Output the [X, Y] coordinate of the center of the cell containing the given text.  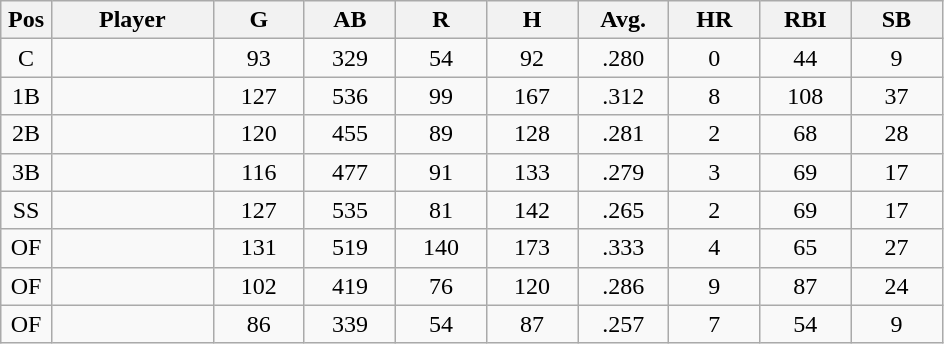
.333 [624, 248]
108 [806, 96]
0 [714, 58]
.286 [624, 286]
86 [258, 324]
140 [440, 248]
142 [532, 210]
R [440, 20]
H [532, 20]
81 [440, 210]
G [258, 20]
8 [714, 96]
329 [350, 58]
SB [896, 20]
455 [350, 134]
SS [26, 210]
93 [258, 58]
28 [896, 134]
65 [806, 248]
.279 [624, 172]
24 [896, 286]
C [26, 58]
102 [258, 286]
7 [714, 324]
.281 [624, 134]
167 [532, 96]
116 [258, 172]
3 [714, 172]
HR [714, 20]
.280 [624, 58]
.257 [624, 324]
519 [350, 248]
173 [532, 248]
AB [350, 20]
128 [532, 134]
Avg. [624, 20]
44 [806, 58]
419 [350, 286]
2B [26, 134]
68 [806, 134]
477 [350, 172]
339 [350, 324]
92 [532, 58]
91 [440, 172]
.265 [624, 210]
535 [350, 210]
76 [440, 286]
536 [350, 96]
Pos [26, 20]
4 [714, 248]
89 [440, 134]
RBI [806, 20]
99 [440, 96]
3B [26, 172]
37 [896, 96]
1B [26, 96]
131 [258, 248]
.312 [624, 96]
133 [532, 172]
27 [896, 248]
Player [132, 20]
